Pinpoint the cell where the given text exists, returning its (X, Y) midpoint coordinate. 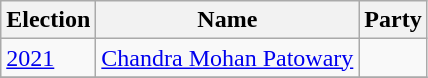
Name (228, 20)
Party (393, 20)
2021 (48, 58)
Election (48, 20)
Chandra Mohan Patowary (228, 58)
